Scan for the cell matching the given text and deliver its (x, y) coordinate at center. 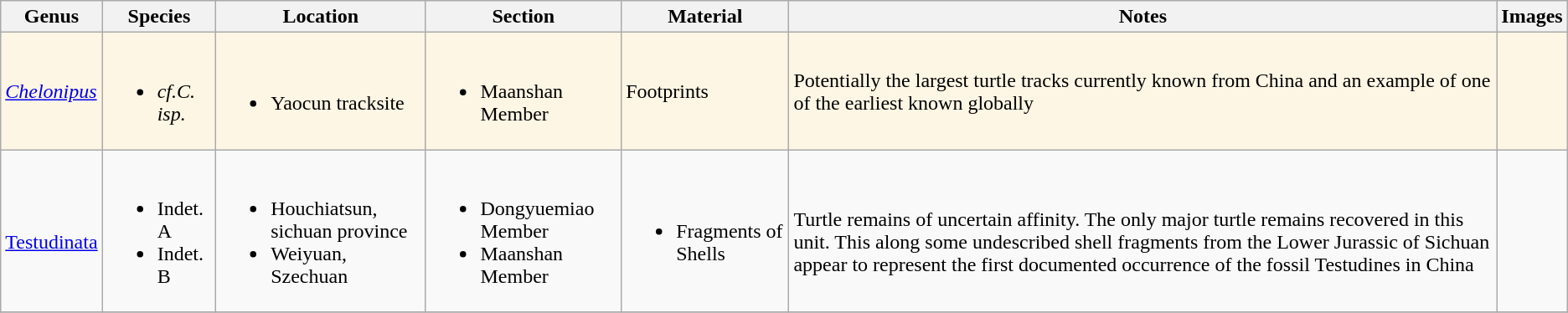
Maanshan Member (524, 91)
Footprints (705, 91)
Section (524, 17)
Potentially the largest turtle tracks currently known from China and an example of one of the earliest known globally (1142, 91)
Houchiatsun, sichuan provinceWeiyuan, Szechuan (321, 231)
Indet. AIndet. B (159, 231)
Fragments of Shells (705, 231)
Testudinata (52, 231)
Species (159, 17)
Genus (52, 17)
Dongyuemiao MemberMaanshan Member (524, 231)
Chelonipus (52, 91)
Images (1532, 17)
Yaocun tracksite (321, 91)
Material (705, 17)
Notes (1142, 17)
cf.C. isp. (159, 91)
Location (321, 17)
